Search for the cell housing the specified text and yield its [x, y] center coordinate. 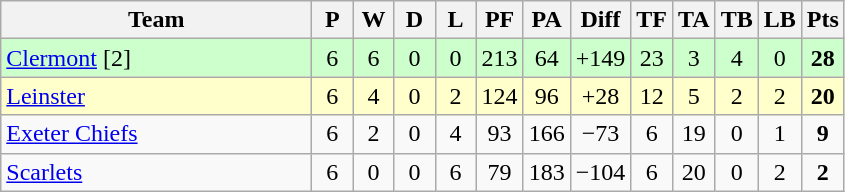
23 [652, 58]
Team [156, 20]
Leinster [156, 96]
−73 [600, 134]
PF [500, 20]
LB [780, 20]
TF [652, 20]
+149 [600, 58]
PA [546, 20]
Scarlets [156, 172]
TB [736, 20]
−104 [600, 172]
Clermont [2] [156, 58]
Diff [600, 20]
3 [694, 58]
12 [652, 96]
D [414, 20]
183 [546, 172]
166 [546, 134]
TA [694, 20]
213 [500, 58]
P [332, 20]
Pts [822, 20]
124 [500, 96]
L [456, 20]
W [374, 20]
79 [500, 172]
28 [822, 58]
96 [546, 96]
64 [546, 58]
19 [694, 134]
93 [500, 134]
+28 [600, 96]
5 [694, 96]
1 [780, 134]
9 [822, 134]
Exeter Chiefs [156, 134]
